Determine the [x, y] coordinate at the center of the cell enclosing the given text.  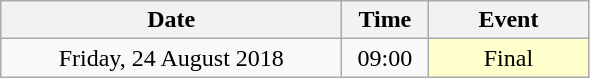
Friday, 24 August 2018 [172, 58]
09:00 [385, 58]
Event [508, 20]
Date [172, 20]
Final [508, 58]
Time [385, 20]
